Extract the [x, y] coordinate from the center of the cell holding the provided text.  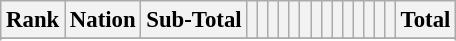
Nation [103, 20]
Sub-Total [194, 20]
Rank [33, 20]
Total [425, 20]
